Search for the cell housing the specified text and yield its [x, y] center coordinate. 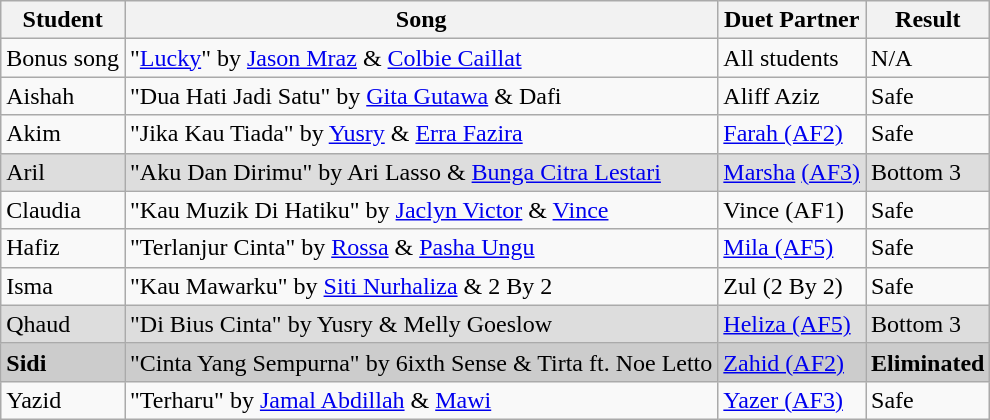
"Terharu" by Jamal Abdillah & Mawi [420, 400]
"Kau Mawarku" by Siti Nurhaliza & 2 By 2 [420, 286]
Farah (AF2) [792, 134]
Song [420, 20]
Bonus song [63, 58]
"Di Bius Cinta" by Yusry & Melly Goeslow [420, 324]
"Kau Muzik Di Hatiku" by Jaclyn Victor & Vince [420, 210]
Vince (AF1) [792, 210]
"Jika Kau Tiada" by Yusry & Erra Fazira [420, 134]
Heliza (AF5) [792, 324]
Sidi [63, 362]
Akim [63, 134]
Aliff Aziz [792, 96]
Claudia [63, 210]
Zahid (AF2) [792, 362]
Student [63, 20]
"Cinta Yang Sempurna" by 6ixth Sense & Tirta ft. Noe Letto [420, 362]
Aishah [63, 96]
All students [792, 58]
Hafiz [63, 248]
Yazid [63, 400]
Yazer (AF3) [792, 400]
"Terlanjur Cinta" by Rossa & Pasha Ungu [420, 248]
"Lucky" by Jason Mraz & Colbie Caillat [420, 58]
Duet Partner [792, 20]
"Aku Dan Dirimu" by Ari Lasso & Bunga Citra Lestari [420, 172]
Eliminated [928, 362]
Mila (AF5) [792, 248]
Isma [63, 286]
"Dua Hati Jadi Satu" by Gita Gutawa & Dafi [420, 96]
Result [928, 20]
N/A [928, 58]
Zul (2 By 2) [792, 286]
Marsha (AF3) [792, 172]
Qhaud [63, 324]
Aril [63, 172]
